Detect which cell encompasses the target text, then output its (X, Y) center coordinate. 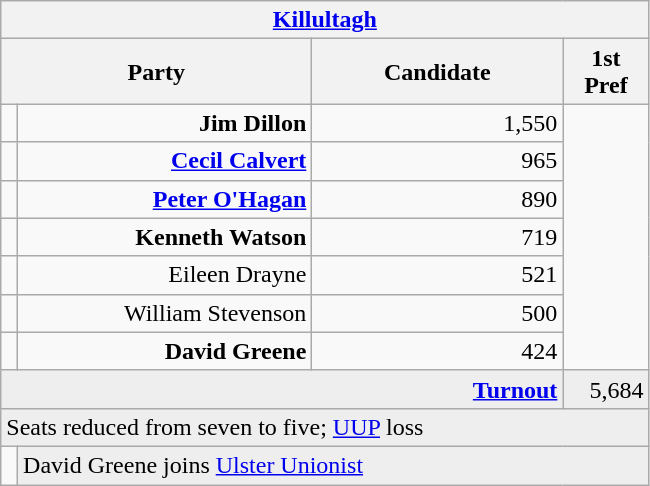
500 (438, 313)
1st Pref (606, 72)
Killultagh (325, 20)
Seats reduced from seven to five; UUP loss (325, 427)
Peter O'Hagan (165, 199)
Cecil Calvert (165, 161)
424 (438, 351)
William Stevenson (165, 313)
David Greene joins Ulster Unionist (334, 465)
Turnout (282, 389)
965 (438, 161)
Party (156, 72)
David Greene (165, 351)
5,684 (606, 389)
1,550 (438, 123)
Kenneth Watson (165, 237)
Eileen Drayne (165, 275)
Candidate (438, 72)
719 (438, 237)
890 (438, 199)
521 (438, 275)
Jim Dillon (165, 123)
